Capture the cell that displays the provided text and extract its (x, y) central coordinate. 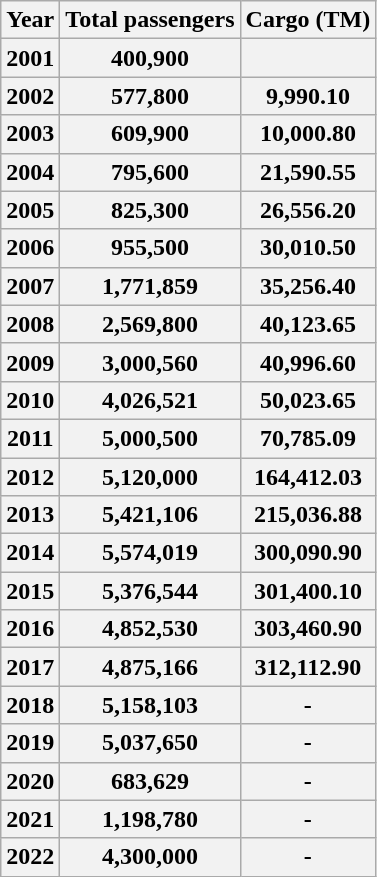
312,112.90 (308, 667)
5,376,544 (150, 591)
21,590.55 (308, 172)
35,256.40 (308, 286)
2016 (30, 629)
2005 (30, 210)
3,000,560 (150, 362)
4,875,166 (150, 667)
1,771,859 (150, 286)
683,629 (150, 781)
1,198,780 (150, 819)
2020 (30, 781)
300,090.90 (308, 553)
70,785.09 (308, 438)
5,158,103 (150, 705)
5,421,106 (150, 515)
9,990.10 (308, 96)
2010 (30, 400)
301,400.10 (308, 591)
5,120,000 (150, 477)
50,023.65 (308, 400)
609,900 (150, 134)
795,600 (150, 172)
4,852,530 (150, 629)
2008 (30, 324)
577,800 (150, 96)
30,010.50 (308, 248)
2011 (30, 438)
2004 (30, 172)
2002 (30, 96)
5,574,019 (150, 553)
2014 (30, 553)
Year (30, 20)
2003 (30, 134)
303,460.90 (308, 629)
2001 (30, 58)
2007 (30, 286)
2012 (30, 477)
2006 (30, 248)
40,123.65 (308, 324)
955,500 (150, 248)
4,026,521 (150, 400)
2018 (30, 705)
Total passengers (150, 20)
2017 (30, 667)
Cargo (TM) (308, 20)
2009 (30, 362)
40,996.60 (308, 362)
10,000.80 (308, 134)
215,036.88 (308, 515)
5,000,500 (150, 438)
2015 (30, 591)
26,556.20 (308, 210)
825,300 (150, 210)
2,569,800 (150, 324)
2021 (30, 819)
400,900 (150, 58)
5,037,650 (150, 743)
2022 (30, 857)
4,300,000 (150, 857)
164,412.03 (308, 477)
2019 (30, 743)
2013 (30, 515)
